For the text-containing cell, return its midpoint in [x, y] coordinate format. 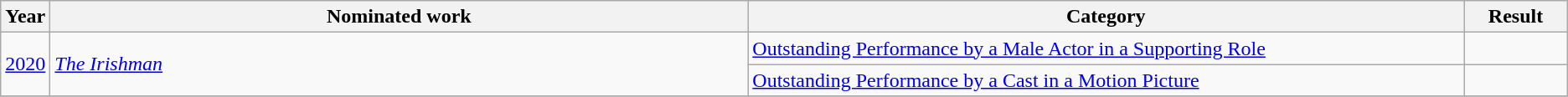
Category [1106, 17]
Result [1516, 17]
Outstanding Performance by a Cast in a Motion Picture [1106, 80]
Year [25, 17]
Outstanding Performance by a Male Actor in a Supporting Role [1106, 48]
The Irishman [399, 64]
2020 [25, 64]
Nominated work [399, 17]
